Scan for the cell matching the given text and deliver its [x, y] coordinate at center. 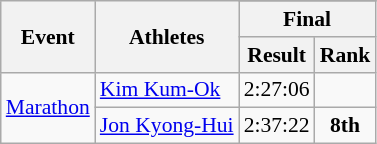
Jon Kyong-Hui [167, 126]
2:27:06 [277, 90]
Rank [346, 55]
2:37:22 [277, 126]
Event [48, 36]
Result [277, 55]
Final [308, 19]
8th [346, 126]
Kim Kum-Ok [167, 90]
Marathon [48, 108]
Athletes [167, 36]
